Find where the given text appears and provide that cell's center as (x, y) coordinate. 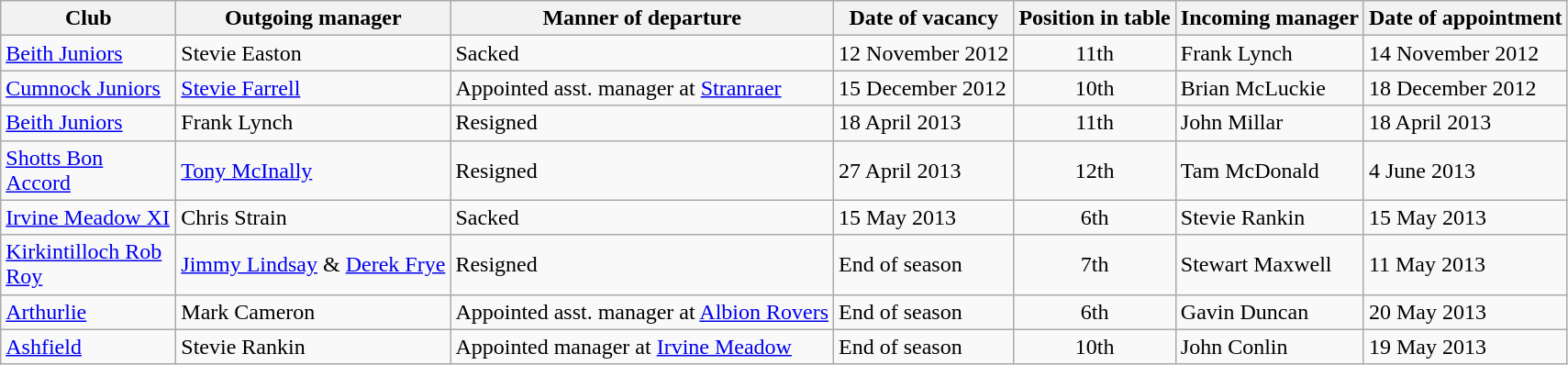
Jimmy Lindsay & Derek Frye (314, 264)
John Millar (1270, 123)
Shotts Bon Accord (88, 171)
12th (1095, 171)
Stewart Maxwell (1270, 264)
Mark Cameron (314, 312)
4 June 2013 (1465, 171)
Chris Strain (314, 217)
14 November 2012 (1465, 53)
Cumnock Juniors (88, 88)
Manner of departure (642, 18)
Appointed asst. manager at Albion Rovers (642, 312)
Gavin Duncan (1270, 312)
Outgoing manager (314, 18)
Kirkintilloch Rob Roy (88, 264)
John Conlin (1270, 347)
Tam McDonald (1270, 171)
Appointed asst. manager at Stranraer (642, 88)
Stevie Farrell (314, 88)
Date of appointment (1465, 18)
Arthurlie (88, 312)
Position in table (1095, 18)
7th (1095, 264)
12 November 2012 (924, 53)
Incoming manager (1270, 18)
15 December 2012 (924, 88)
Stevie Easton (314, 53)
Appointed manager at Irvine Meadow (642, 347)
Date of vacancy (924, 18)
Ashfield (88, 347)
Brian McLuckie (1270, 88)
20 May 2013 (1465, 312)
Irvine Meadow XI (88, 217)
19 May 2013 (1465, 347)
Tony McInally (314, 171)
18 December 2012 (1465, 88)
27 April 2013 (924, 171)
11 May 2013 (1465, 264)
Club (88, 18)
